Extract the [x, y] coordinate from the center of the cell holding the provided text.  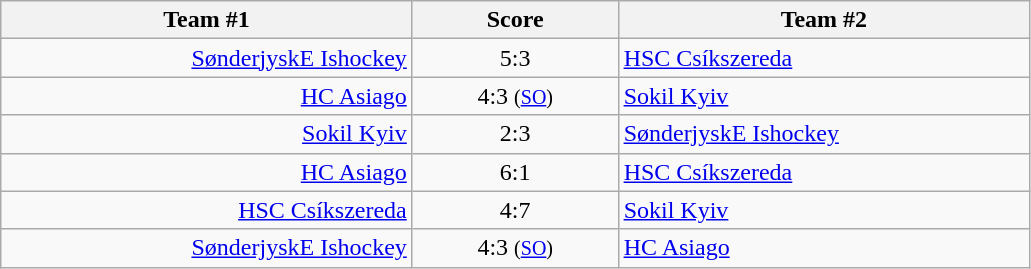
2:3 [515, 134]
Team #2 [824, 20]
Team #1 [207, 20]
Score [515, 20]
6:1 [515, 172]
5:3 [515, 58]
4:7 [515, 210]
